Provide the (x, y) coordinate of the cell's center where the given text is located.  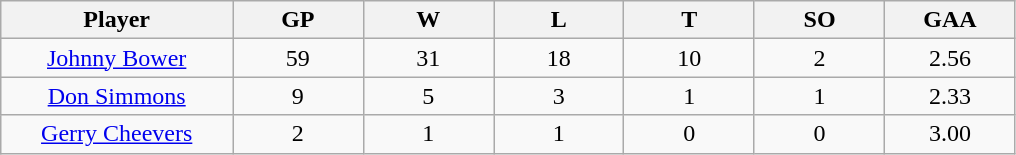
T (689, 20)
GAA (950, 20)
3.00 (950, 134)
2.33 (950, 96)
L (559, 20)
59 (298, 58)
Gerry Cheevers (117, 134)
5 (428, 96)
SO (819, 20)
Player (117, 20)
GP (298, 20)
3 (559, 96)
2.56 (950, 58)
18 (559, 58)
10 (689, 58)
9 (298, 96)
W (428, 20)
31 (428, 58)
Johnny Bower (117, 58)
Don Simmons (117, 96)
